Capture the cell that displays the provided text and extract its (x, y) central coordinate. 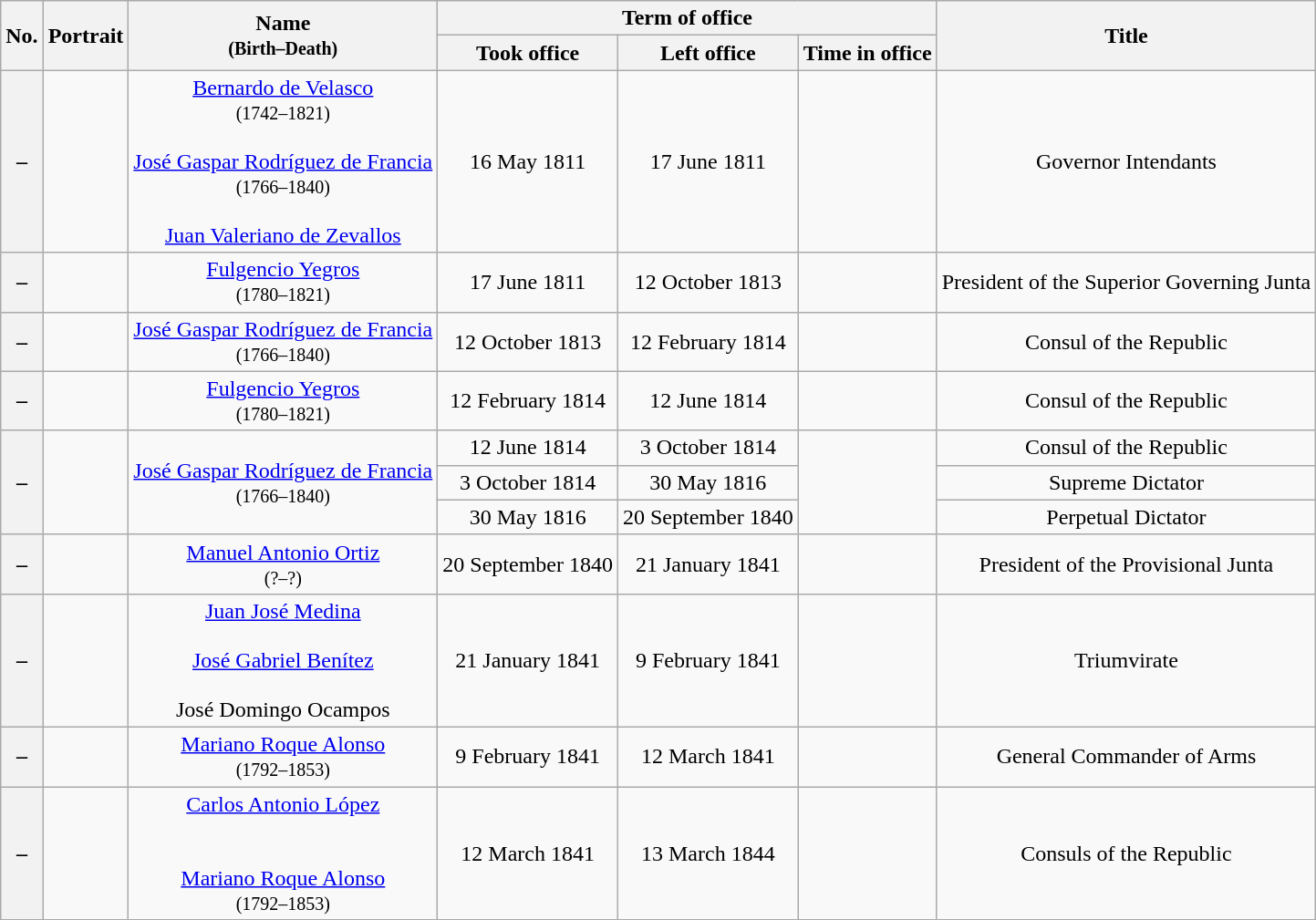
Carlos Antonio LópezMariano Roque Alonso(1792–1853) (283, 853)
Juan José MedinaJosé Gabriel BenítezJosé Domingo Ocampos (283, 660)
President of the Superior Governing Junta (1126, 283)
President of the Provisional Junta (1126, 563)
Consuls of the Republic (1126, 853)
Manuel Antonio Ortiz(?–?) (283, 563)
Triumvirate (1126, 660)
16 May 1811 (528, 161)
Portrait (86, 36)
Bernardo de Velasco(1742–1821)José Gaspar Rodríguez de Francia(1766–1840)Juan Valeriano de Zevallos (283, 161)
No. (22, 36)
Left office (708, 53)
Time in office (867, 53)
Name(Birth–Death) (283, 36)
Supreme Dictator (1126, 482)
General Commander of Arms (1126, 757)
Took office (528, 53)
Mariano Roque Alonso(1792–1853) (283, 757)
Title (1126, 36)
Governor Intendants (1126, 161)
13 March 1844 (708, 853)
Term of office (688, 18)
Perpetual Dictator (1126, 517)
